Scan for the cell matching the given text and deliver its [X, Y] coordinate at center. 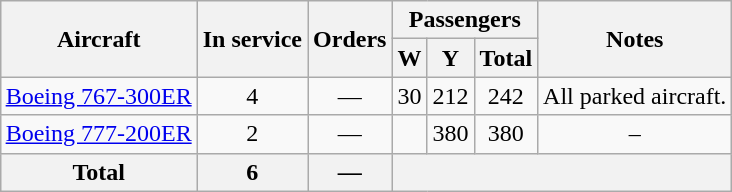
All parked aircraft. [635, 96]
Notes [635, 39]
212 [450, 96]
2 [252, 134]
– [635, 134]
W [410, 58]
Passengers [465, 20]
Boeing 767-300ER [98, 96]
Boeing 777-200ER [98, 134]
In service [252, 39]
Y [450, 58]
4 [252, 96]
242 [506, 96]
6 [252, 172]
Aircraft [98, 39]
Orders [350, 39]
30 [410, 96]
